Extract the [X, Y] coordinate from the center of the cell holding the provided text.  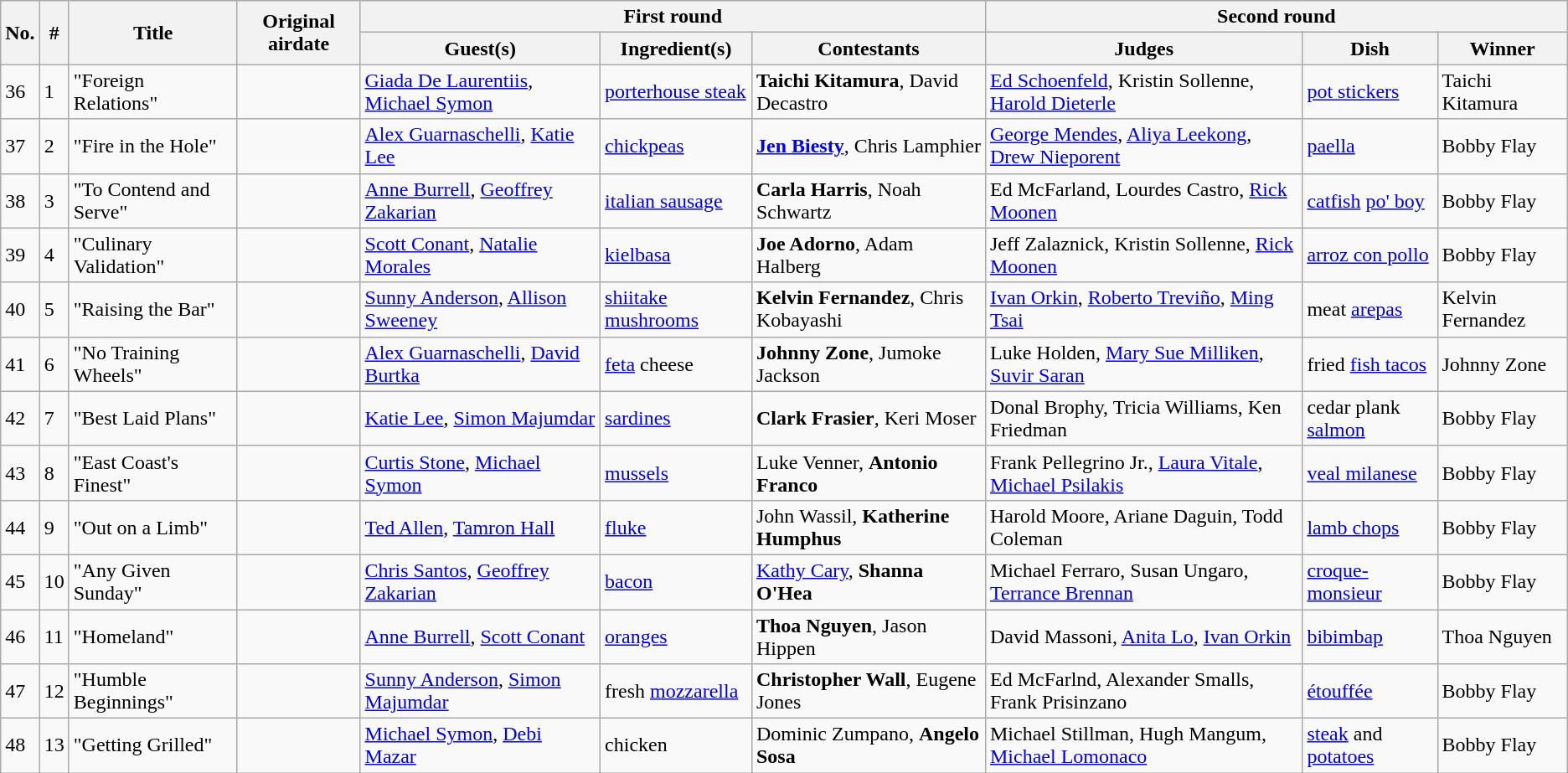
Alex Guarnaschelli, Katie Lee [481, 146]
47 [20, 692]
No. [20, 33]
fried fish tacos [1370, 363]
"Out on a Limb" [152, 528]
arroz con pollo [1370, 255]
Kelvin Fernandez [1503, 310]
chickpeas [677, 146]
"Humble Beginnings" [152, 692]
6 [54, 363]
"Raising the Bar" [152, 310]
4 [54, 255]
pot stickers [1370, 92]
Anne Burrell, Scott Conant [481, 636]
"Getting Grilled" [152, 745]
9 [54, 528]
Thoa Nguyen, Jason Hippen [868, 636]
Title [152, 33]
Contestants [868, 49]
cedar plank salmon [1370, 419]
fluke [677, 528]
1 [54, 92]
44 [20, 528]
Frank Pellegrino Jr., Laura Vitale, Michael Psilakis [1143, 472]
paella [1370, 146]
43 [20, 472]
"To Contend and Serve" [152, 201]
"Fire in the Hole" [152, 146]
Michael Stillman, Hugh Mangum, Michael Lomonaco [1143, 745]
Clark Frasier, Keri Moser [868, 419]
shiitake mushrooms [677, 310]
"Culinary Validation" [152, 255]
41 [20, 363]
First round [673, 17]
Scott Conant, Natalie Morales [481, 255]
Jen Biesty, Chris Lamphier [868, 146]
3 [54, 201]
Kathy Cary, Shanna O'Hea [868, 581]
7 [54, 419]
12 [54, 692]
Ivan Orkin, Roberto Treviño, Ming Tsai [1143, 310]
Sunny Anderson, Simon Majumdar [481, 692]
"Best Laid Plans" [152, 419]
Sunny Anderson, Allison Sweeney [481, 310]
Dominic Zumpano, Angelo Sosa [868, 745]
Dish [1370, 49]
46 [20, 636]
"Foreign Relations" [152, 92]
croque-monsieur [1370, 581]
catfish po' boy [1370, 201]
Taichi Kitamura [1503, 92]
chicken [677, 745]
bibimbap [1370, 636]
Carla Harris, Noah Schwartz [868, 201]
Harold Moore, Ariane Daguin, Todd Coleman [1143, 528]
kielbasa [677, 255]
Luke Venner, Antonio Franco [868, 472]
sardines [677, 419]
italian sausage [677, 201]
Alex Guarnaschelli, David Burtka [481, 363]
meat arepas [1370, 310]
37 [20, 146]
Joe Adorno, Adam Halberg [868, 255]
veal milanese [1370, 472]
steak and potatoes [1370, 745]
étouffée [1370, 692]
Judges [1143, 49]
Donal Brophy, Tricia Williams, Ken Friedman [1143, 419]
"Any Given Sunday" [152, 581]
Ed Schoenfeld, Kristin Sollenne, Harold Dieterle [1143, 92]
Ted Allen, Tamron Hall [481, 528]
George Mendes, Aliya Leekong, Drew Nieporent [1143, 146]
40 [20, 310]
Johnny Zone [1503, 363]
fresh mozzarella [677, 692]
Katie Lee, Simon Majumdar [481, 419]
Michael Symon, Debi Mazar [481, 745]
mussels [677, 472]
39 [20, 255]
Jeff Zalaznick, Kristin Sollenne, Rick Moonen [1143, 255]
Ed McFarland, Lourdes Castro, Rick Moonen [1143, 201]
5 [54, 310]
Thoa Nguyen [1503, 636]
"Homeland" [152, 636]
10 [54, 581]
oranges [677, 636]
48 [20, 745]
Luke Holden, Mary Sue Milliken, Suvir Saran [1143, 363]
"No Training Wheels" [152, 363]
feta cheese [677, 363]
"East Coast's Finest" [152, 472]
Chris Santos, Geoffrey Zakarian [481, 581]
Ingredient(s) [677, 49]
David Massoni, Anita Lo, Ivan Orkin [1143, 636]
8 [54, 472]
Michael Ferraro, Susan Ungaro, Terrance Brennan [1143, 581]
Christopher Wall, Eugene Jones [868, 692]
36 [20, 92]
Johnny Zone, Jumoke Jackson [868, 363]
11 [54, 636]
Anne Burrell, Geoffrey Zakarian [481, 201]
2 [54, 146]
Taichi Kitamura, David Decastro [868, 92]
lamb chops [1370, 528]
# [54, 33]
38 [20, 201]
Original airdate [298, 33]
Ed McFarlnd, Alexander Smalls, Frank Prisinzano [1143, 692]
John Wassil, Katherine Humphus [868, 528]
bacon [677, 581]
porterhouse steak [677, 92]
Giada De Laurentiis, Michael Symon [481, 92]
Guest(s) [481, 49]
45 [20, 581]
Kelvin Fernandez, Chris Kobayashi [868, 310]
42 [20, 419]
Second round [1277, 17]
Curtis Stone, Michael Symon [481, 472]
13 [54, 745]
Winner [1503, 49]
